Scan for the cell matching the given text and deliver its (X, Y) coordinate at center. 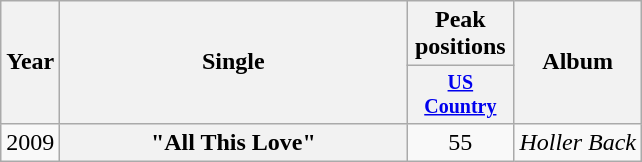
Single (234, 62)
US Country (460, 94)
Holler Back (578, 142)
2009 (30, 142)
Year (30, 62)
"All This Love" (234, 142)
Peak positions (460, 34)
Album (578, 62)
55 (460, 142)
